Detect which cell encompasses the target text, then output its [x, y] center coordinate. 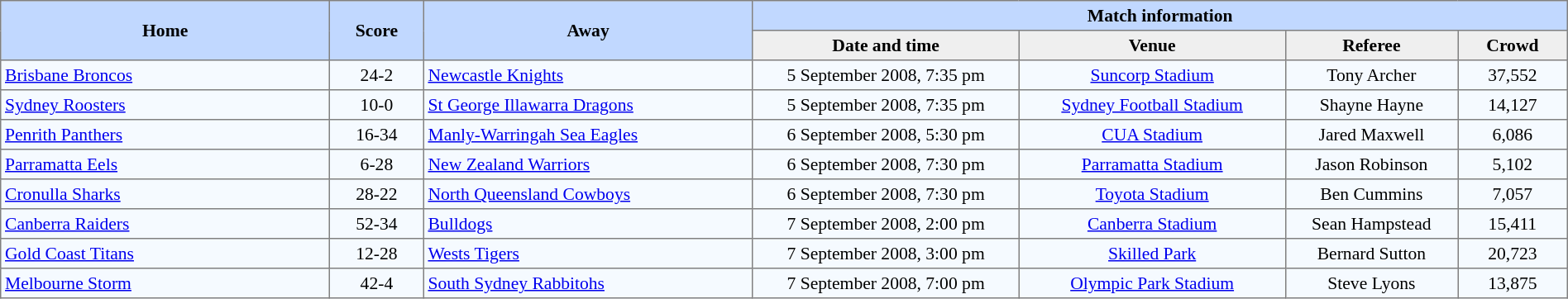
52-34 [377, 224]
20,723 [1513, 254]
Bulldogs [588, 224]
South Sydney Rabbitohs [588, 283]
Away [588, 31]
Steve Lyons [1371, 283]
7 September 2008, 7:00 pm [886, 283]
15,411 [1513, 224]
Olympic Park Stadium [1152, 283]
Parramatta Stadium [1152, 164]
Skilled Park [1152, 254]
42-4 [377, 283]
North Queensland Cowboys [588, 194]
7,057 [1513, 194]
Brisbane Broncos [165, 75]
Canberra Stadium [1152, 224]
Wests Tigers [588, 254]
Newcastle Knights [588, 75]
Manly-Warringah Sea Eagles [588, 135]
24-2 [377, 75]
Match information [1159, 16]
Toyota Stadium [1152, 194]
Shayne Hayne [1371, 105]
Jared Maxwell [1371, 135]
6 September 2008, 5:30 pm [886, 135]
37,552 [1513, 75]
Cronulla Sharks [165, 194]
Jason Robinson [1371, 164]
Crowd [1513, 45]
28-22 [377, 194]
Gold Coast Titans [165, 254]
Sydney Roosters [165, 105]
Sean Hampstead [1371, 224]
Bernard Sutton [1371, 254]
Home [165, 31]
Venue [1152, 45]
Canberra Raiders [165, 224]
Ben Cummins [1371, 194]
7 September 2008, 3:00 pm [886, 254]
16-34 [377, 135]
10-0 [377, 105]
St George Illawarra Dragons [588, 105]
CUA Stadium [1152, 135]
6-28 [377, 164]
Parramatta Eels [165, 164]
Tony Archer [1371, 75]
Suncorp Stadium [1152, 75]
Referee [1371, 45]
13,875 [1513, 283]
Melbourne Storm [165, 283]
Score [377, 31]
Sydney Football Stadium [1152, 105]
6,086 [1513, 135]
14,127 [1513, 105]
New Zealand Warriors [588, 164]
Penrith Panthers [165, 135]
12-28 [377, 254]
7 September 2008, 2:00 pm [886, 224]
5,102 [1513, 164]
Date and time [886, 45]
